Find where the given text appears and provide that cell's center as (X, Y) coordinate. 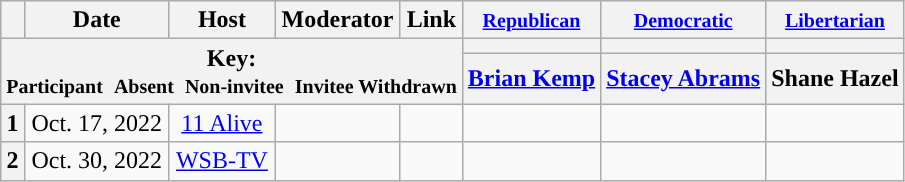
Link (431, 20)
Republican (531, 20)
2 (13, 161)
Date (96, 20)
Shane Hazel (835, 78)
Brian Kemp (531, 78)
Stacey Abrams (684, 78)
Libertarian (835, 20)
Moderator (338, 20)
WSB-TV (222, 161)
1 (13, 123)
Democratic (684, 20)
Host (222, 20)
Oct. 30, 2022 (96, 161)
Key: Participant Absent Non-invitee Invitee Withdrawn (232, 72)
11 Alive (222, 123)
Oct. 17, 2022 (96, 123)
